Extract the [x, y] coordinate from the center of the cell holding the provided text.  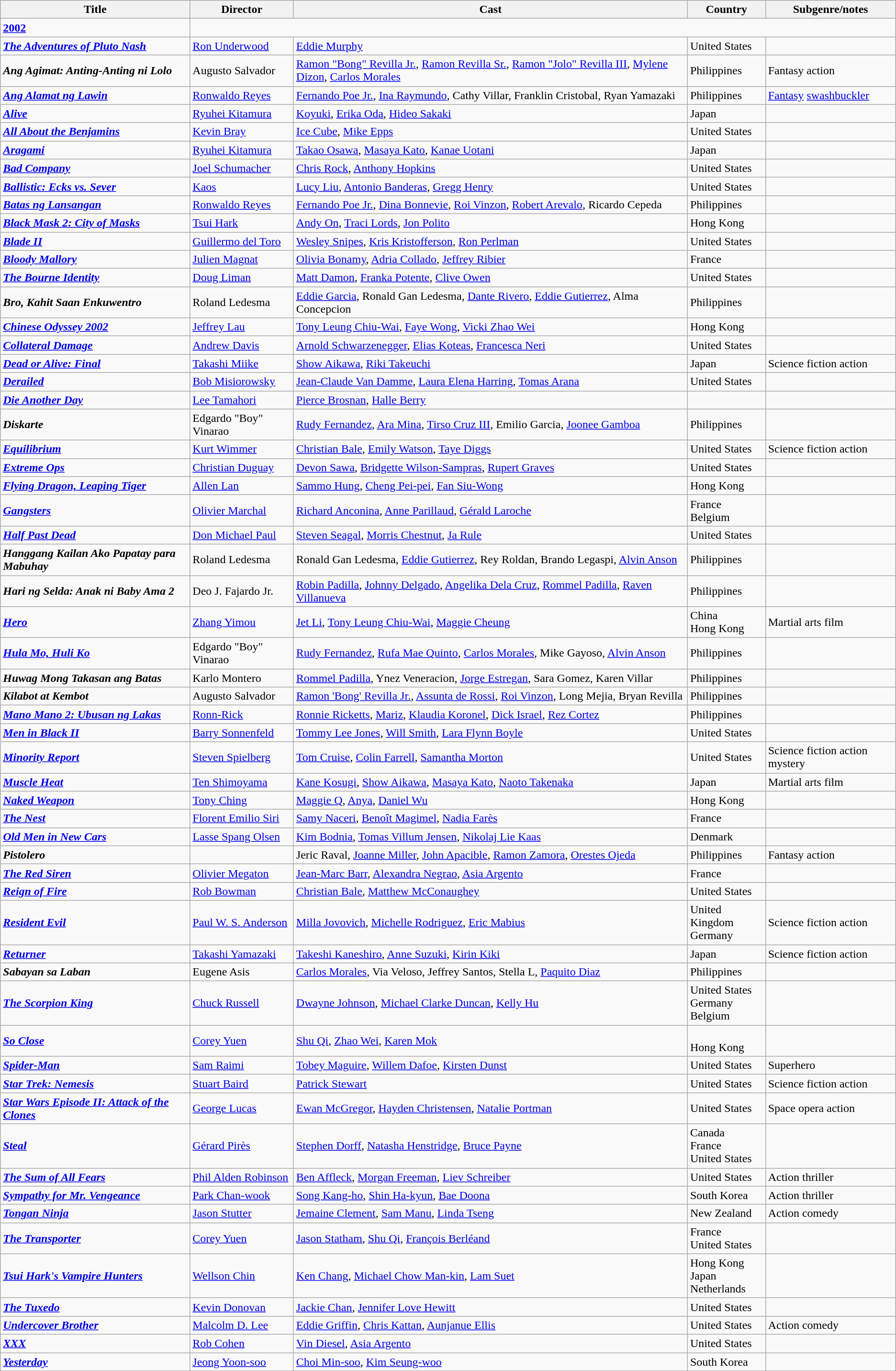
Hong KongJapanNetherlands [727, 1276]
Song Kang-ho, Shin Ha-kyun, Bae Doona [490, 1195]
George Lucas [242, 1108]
Ice Cube, Mike Epps [490, 132]
Christian Duguay [242, 467]
Ramon "Bong" Revilla Jr., Ramon Revilla Sr., Ramon "Jolo" Revilla III, Mylene Dizon, Carlos Morales [490, 71]
Chinese Odyssey 2002 [95, 327]
The Sum of All Fears [95, 1177]
Batas ng Lansangan [95, 204]
Sympathy for Mr. Vengeance [95, 1195]
Pistolero [95, 855]
Fantasy swashbuckler [830, 95]
XXX [95, 1343]
Title [95, 10]
Rob Bowman [242, 891]
Diskarte [95, 424]
Takao Osawa, Masaya Kato, Kanae Uotani [490, 150]
Tom Cruise, Colin Farrell, Samantha Morton [490, 758]
FranceUnited States [727, 1238]
Kilabot at Kembot [95, 696]
Jeong Yoon-soo [242, 1361]
Gangsters [95, 510]
Robin Padilla, Johnny Delgado, Angelika Dela Cruz, Rommel Padilla, Raven Villanueva [490, 591]
Rudy Fernandez, Ara Mina, Tirso Cruz III, Emilio Garcia, Joonee Gamboa [490, 424]
Eddie Garcia, Ronald Gan Ledesma, Dante Rivero, Eddie Gutierrez, Alma Concepcion [490, 303]
Carlos Morales, Via Veloso, Jeffrey Santos, Stella L, Paquito Diaz [490, 972]
Olivier Marchal [242, 510]
Hula Mo, Huli Ko [95, 653]
Julien Magnat [242, 260]
The Nest [95, 818]
Kurt Wimmer [242, 449]
The Bourne Identity [95, 278]
Sam Raimi [242, 1065]
Ronald Gan Ledesma, Eddie Gutierrez, Rey Roldan, Brando Legaspi, Alvin Anson [490, 559]
Hero [95, 623]
Derailed [95, 382]
Lee Tamahori [242, 400]
Ramon 'Bong' Revilla Jr., Assunta de Rossi, Roi Vinzon, Long Mejia, Bryan Revilla [490, 696]
Milla Jovovich, Michelle Rodriguez, Eric Mabius [490, 922]
The Transporter [95, 1238]
Hari ng Selda: Anak ni Baby Ama 2 [95, 591]
Resident Evil [95, 922]
Tongan Ninja [95, 1213]
Fernando Poe Jr., Ina Raymundo, Cathy Villar, Franklin Cristobal, Ryan Yamazaki [490, 95]
Stuart Baird [242, 1084]
Samy Naceri, Benoît Magimel, Nadia Farès [490, 818]
Park Chan-wook [242, 1195]
Die Another Day [95, 400]
United StatesGermanyBelgium [727, 1003]
Arnold Schwarzenegger, Elias Koteas, Francesca Neri [490, 345]
Star Wars Episode II: Attack of the Clones [95, 1108]
Ewan McGregor, Hayden Christensen, Natalie Portman [490, 1108]
Mano Mano 2: Ubusan ng Lakas [95, 714]
Eugene Asis [242, 972]
Space opera action [830, 1108]
Stephen Dorff, Natasha Henstridge, Bruce Payne [490, 1146]
Flying Dragon, Leaping Tiger [95, 486]
Wellson Chin [242, 1276]
Yesterday [95, 1361]
Barry Sonnenfeld [242, 733]
Jemaine Clement, Sam Manu, Linda Tseng [490, 1213]
Guillermo del Toro [242, 241]
Sabayan sa Laban [95, 972]
Lucy Liu, Antonio Banderas, Gregg Henry [490, 186]
Blade II [95, 241]
Maggie Q, Anya, Daniel Wu [490, 800]
Ang Alamat ng Lawin [95, 95]
Jeric Raval, Joanne Miller, John Apacible, Ramon Zamora, Orestes Ojeda [490, 855]
Takashi Yamazaki [242, 953]
Phil Alden Robinson [242, 1177]
Bad Company [95, 168]
Country [727, 10]
Jet Li, Tony Leung Chiu-Wai, Maggie Cheung [490, 623]
Paul W. S. Anderson [242, 922]
Jason Statham, Shu Qi, François Berléand [490, 1238]
FranceBelgium [727, 510]
Florent Emilio Siri [242, 818]
Eddie Griffin, Chris Kattan, Aunjanue Ellis [490, 1325]
Ronnie Ricketts, Mariz, Klaudia Koronel, Dick Israel, Rez Cortez [490, 714]
Don Michael Paul [242, 535]
Alive [95, 113]
Kevin Bray [242, 132]
2002 [95, 28]
Ron Underwood [242, 46]
Science fiction action mystery [830, 758]
Choi Min-soo, Kim Seung-woo [490, 1361]
Returner [95, 953]
Takashi Miike [242, 363]
Ronn-Rick [242, 714]
Minority Report [95, 758]
Fernando Poe Jr., Dina Bonnevie, Roi Vinzon, Robert Arevalo, Ricardo Cepeda [490, 204]
Ken Chang, Michael Chow Man-kin, Lam Suet [490, 1276]
Undercover Brother [95, 1325]
Dead or Alive: Final [95, 363]
Andy On, Traci Lords, Jon Polito [490, 223]
Subgenre/notes [830, 10]
Jean-Marc Barr, Alexandra Negrao, Asia Argento [490, 873]
Malcolm D. Lee [242, 1325]
Chris Rock, Anthony Hopkins [490, 168]
Show Aikawa, Riki Takeuchi [490, 363]
Rudy Fernandez, Rufa Mae Quinto, Carlos Morales, Mike Gayoso, Alvin Anson [490, 653]
Tony Ching [242, 800]
Star Trek: Nemesis [95, 1084]
Karlo Montero [242, 678]
Black Mask 2: City of Masks [95, 223]
Superhero [830, 1065]
Deo J. Fajardo Jr. [242, 591]
Patrick Stewart [490, 1084]
All About the Benjamins [95, 132]
Pierce Brosnan, Halle Berry [490, 400]
Wesley Snipes, Kris Kristofferson, Ron Perlman [490, 241]
New Zealand [727, 1213]
Devon Sawa, Bridgette Wilson-Sampras, Rupert Graves [490, 467]
Tobey Maguire, Willem Dafoe, Kirsten Dunst [490, 1065]
Steal [95, 1146]
Bob Misiorowsky [242, 382]
Equilibrium [95, 449]
Hanggang Kailan Ako Papatay para Mabuhay [95, 559]
Kaos [242, 186]
Jason Stutter [242, 1213]
The Adventures of Pluto Nash [95, 46]
Andrew Davis [242, 345]
Joel Schumacher [242, 168]
Aragami [95, 150]
Koyuki, Erika Oda, Hideo Sakaki [490, 113]
Collateral Damage [95, 345]
Huwag Mong Takasan ang Batas [95, 678]
Tommy Lee Jones, Will Smith, Lara Flynn Boyle [490, 733]
Half Past Dead [95, 535]
Christian Bale, Emily Watson, Taye Diggs [490, 449]
Tsui Hark's Vampire Hunters [95, 1276]
Kevin Donovan [242, 1307]
Steven Seagal, Morris Chestnut, Ja Rule [490, 535]
The Tuxedo [95, 1307]
Rob Cohen [242, 1343]
Ang Agimat: Anting-Anting ni Lolo [95, 71]
Rommel Padilla, Ynez Veneracion, Jorge Estregan, Sara Gomez, Karen Villar [490, 678]
Eddie Murphy [490, 46]
CanadaFranceUnited States [727, 1146]
Jean-Claude Van Damme, Laura Elena Harring, Tomas Arana [490, 382]
Naked Weapon [95, 800]
Extreme Ops [95, 467]
The Scorpion King [95, 1003]
Bro, Kahit Saan Enkuwentro [95, 303]
Vin Diesel, Asia Argento [490, 1343]
Matt Damon, Franka Potente, Clive Owen [490, 278]
Dwayne Johnson, Michael Clarke Duncan, Kelly Hu [490, 1003]
Jackie Chan, Jennifer Love Hewitt [490, 1307]
The Red Siren [95, 873]
So Close [95, 1041]
Christian Bale, Matthew McConaughey [490, 891]
Olivier Megaton [242, 873]
Jeffrey Lau [242, 327]
Zhang Yimou [242, 623]
Gérard Pirès [242, 1146]
Tony Leung Chiu-Wai, Faye Wong, Vicki Zhao Wei [490, 327]
Kane Kosugi, Show Aikawa, Masaya Kato, Naoto Takenaka [490, 782]
Steven Spielberg [242, 758]
Ballistic: Ecks vs. Sever [95, 186]
Bloody Mallory [95, 260]
ChinaHong Kong [727, 623]
Kim Bodnia, Tomas Villum Jensen, Nikolaj Lie Kaas [490, 837]
Lasse Spang Olsen [242, 837]
Shu Qi, Zhao Wei, Karen Mok [490, 1041]
Men in Black II [95, 733]
Tsui Hark [242, 223]
Spider-Man [95, 1065]
Sammo Hung, Cheng Pei-pei, Fan Siu-Wong [490, 486]
Old Men in New Cars [95, 837]
Allen Lan [242, 486]
Richard Anconina, Anne Parillaud, Gérald Laroche [490, 510]
Olivia Bonamy, Adria Collado, Jeffrey Ribier [490, 260]
Denmark [727, 837]
Muscle Heat [95, 782]
Chuck Russell [242, 1003]
Ben Affleck, Morgan Freeman, Liev Schreiber [490, 1177]
Ten Shimoyama [242, 782]
Takeshi Kaneshiro, Anne Suzuki, Kirin Kiki [490, 953]
Reign of Fire [95, 891]
Director [242, 10]
Cast [490, 10]
Doug Liman [242, 278]
United KingdomGermany [727, 922]
